Detect which cell encompasses the target text, then output its (X, Y) center coordinate. 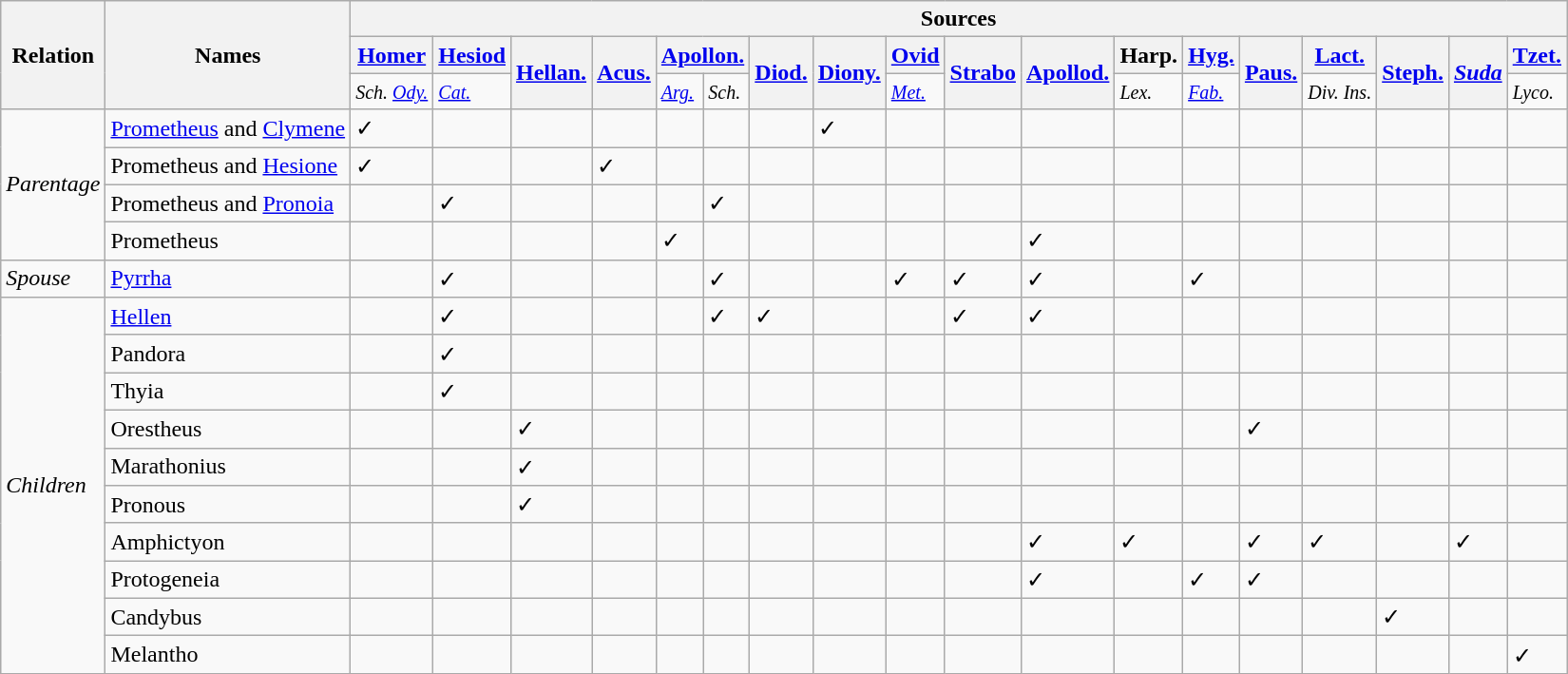
Lact. (1340, 55)
Candybus (228, 617)
Pronous (228, 505)
Apollod. (1067, 73)
Amphictyon (228, 542)
Cat. (472, 91)
Diod. (781, 73)
Div. Ins. (1340, 91)
Prometheus and Clymene (228, 128)
Paus. (1271, 73)
Hellen (228, 317)
Hellan. (551, 73)
Arg. (679, 91)
Prometheus (228, 241)
Met. (915, 91)
Strabo (983, 73)
Suda (1478, 73)
Marathonius (228, 467)
Protogeneia (228, 580)
Thyia (228, 392)
Prometheus and Hesione (228, 165)
Pandora (228, 354)
Diony. (850, 73)
Ovid (915, 55)
Homer (392, 55)
Spouse (53, 279)
Hyg. (1212, 55)
Lyco. (1537, 91)
Harp. (1149, 55)
Lex. (1149, 91)
Tzet. (1537, 55)
Apollon. (702, 55)
Names (228, 55)
Children (53, 486)
Melantho (228, 655)
Parentage (53, 184)
Relation (53, 55)
Prometheus and Pronoia (228, 203)
Hesiod (472, 55)
Sch. (726, 91)
Pyrrha (228, 279)
Fab. (1212, 91)
Steph. (1413, 73)
Sources (959, 19)
Orestheus (228, 429)
Sch. Ody. (392, 91)
Acus. (624, 73)
